Provide the [x, y] coordinate of the cell's center where the given text is located.  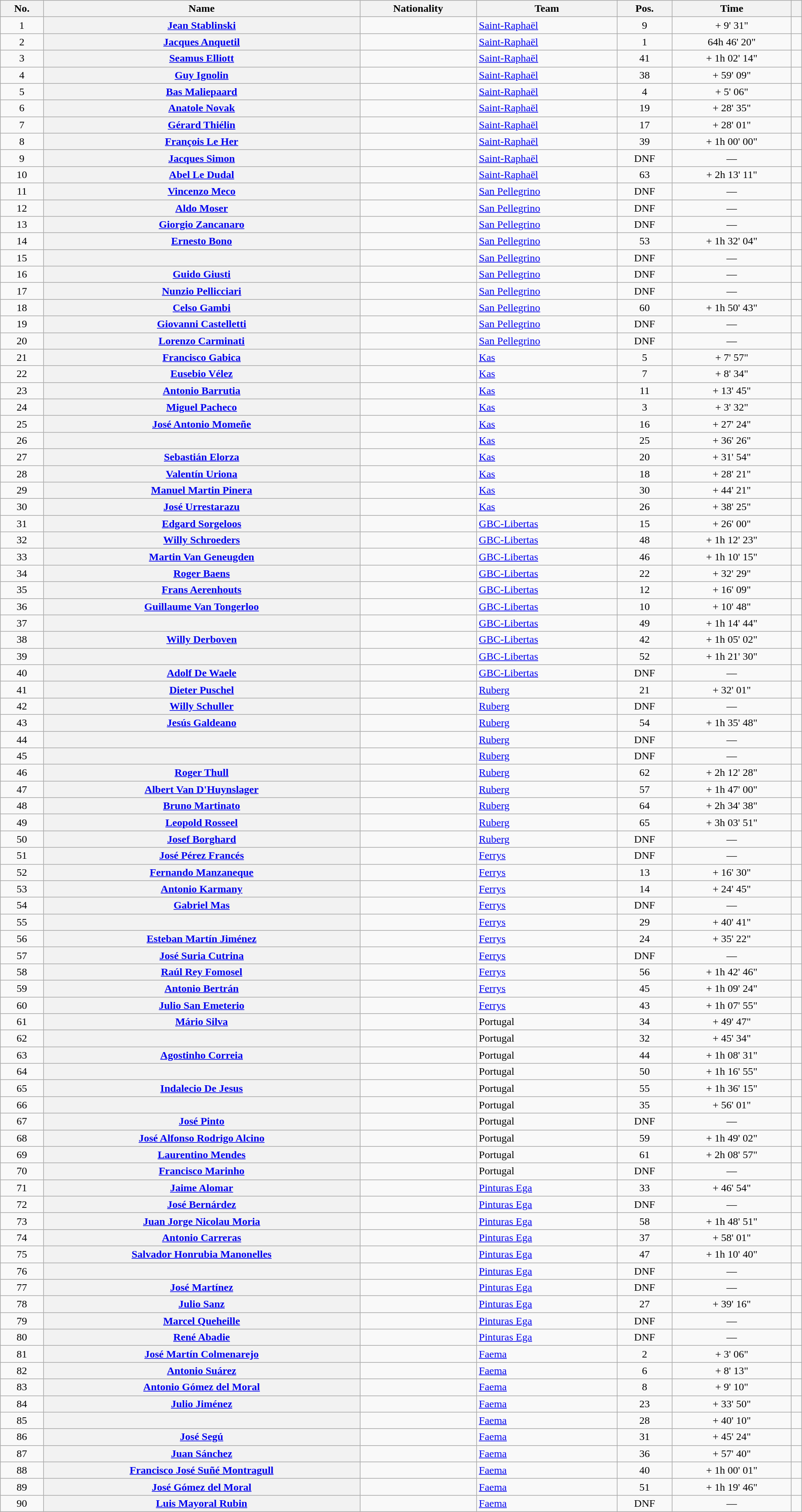
Willy Schuller [201, 706]
73 [22, 1221]
François Le Her [201, 141]
Valentín Uriona [201, 473]
+ 5' 06" [732, 92]
Gabriel Mas [201, 905]
+ 56' 01" [732, 1105]
64h 46' 20" [732, 42]
+ 1h 12' 23" [732, 540]
+ 1h 16' 55" [732, 1072]
Manuel Martin Pinera [201, 490]
Guillaume Van Tongerloo [201, 607]
+ 1h 50' 43" [732, 308]
81 [22, 1354]
+ 38' 25" [732, 507]
Jean Stablinski [201, 25]
Francisco Gabica [201, 357]
+ 32' 01" [732, 689]
Bas Maliepaard [201, 92]
Luis Mayoral Rubin [201, 1503]
+ 24' 45" [732, 889]
+ 10' 48" [732, 607]
Antonio Gómez del Moral [201, 1387]
+ 32' 29" [732, 573]
Francisco Marinho [201, 1171]
89 [22, 1487]
Jacques Anquetil [201, 42]
+ 39' 16" [732, 1304]
Vincenzo Meco [201, 191]
Antonio Barrutia [201, 391]
+ 28' 01" [732, 125]
Jesús Galdeano [201, 723]
+ 1h 14' 44" [732, 623]
76 [22, 1271]
83 [22, 1387]
+ 36' 26" [732, 440]
+ 44' 21" [732, 490]
+ 28' 21" [732, 473]
René Abadie [201, 1337]
José Gómez del Moral [201, 1487]
77 [22, 1288]
José Alfonso Rodrigo Alcino [201, 1138]
+ 57' 40" [732, 1454]
Martin Van Geneugden [201, 557]
84 [22, 1404]
Esteban Martín Jiménez [201, 939]
Juan Jorge Nicolau Moria [201, 1221]
+ 1h 00' 01" [732, 1470]
Ernesto Bono [201, 241]
Antonio Suárez [201, 1371]
Leopold Rosseel [201, 823]
Miguel Pacheco [201, 407]
Nationality [418, 9]
Guy Ignolin [201, 75]
Indalecio De Jesus [201, 1088]
+ 8' 34" [732, 374]
No. [22, 9]
+ 3' 06" [732, 1354]
Agostinho Correia [201, 1055]
Julio San Emeterio [201, 1005]
Willy Schroeders [201, 540]
+ 46' 54" [732, 1188]
José Pérez Francés [201, 856]
+ 1h 10' 40" [732, 1254]
72 [22, 1204]
+ 27' 24" [732, 424]
+ 1h 48' 51" [732, 1221]
+ 1h 49' 02" [732, 1138]
Pos. [645, 9]
+ 1h 08' 31" [732, 1055]
Anatole Novak [201, 108]
87 [22, 1454]
+ 35' 22" [732, 939]
Giorgio Zancanaro [201, 225]
Bruno Martinato [201, 806]
66 [22, 1105]
+ 1h 21' 30" [732, 656]
José Suria Cutrina [201, 955]
Josef Borghard [201, 839]
+ 1h 19' 46" [732, 1487]
+ 40' 41" [732, 922]
Fernando Manzaneque [201, 872]
Frans Aerenhouts [201, 590]
75 [22, 1254]
Antonio Carreras [201, 1238]
68 [22, 1138]
Aldo Moser [201, 208]
+ 1h 02' 14" [732, 58]
Raúl Rey Fomosel [201, 972]
+ 8' 13" [732, 1371]
+ 1h 35' 48" [732, 723]
José Pinto [201, 1121]
+ 1h 36' 15" [732, 1088]
Abel Le Dudal [201, 175]
Antonio Bertrán [201, 988]
Jaime Alomar [201, 1188]
Laurentino Mendes [201, 1155]
85 [22, 1420]
+ 2h 08' 57" [732, 1155]
Willy Derboven [201, 640]
Seamus Elliott [201, 58]
José Martín Colmenarejo [201, 1354]
80 [22, 1337]
+ 1h 07' 55" [732, 1005]
Mário Silva [201, 1022]
Julio Jiménez [201, 1404]
+ 49' 47" [732, 1022]
José Urrestarazu [201, 507]
Gérard Thiélin [201, 125]
Albert Van D'Huynslager [201, 789]
+ 1h 05' 02" [732, 640]
José Martínez [201, 1288]
Jacques Simon [201, 158]
+ 45' 24" [732, 1437]
Julio Sanz [201, 1304]
Guido Giusti [201, 274]
+ 28' 35" [732, 108]
Sebastián Elorza [201, 457]
+ 58' 01" [732, 1238]
José Antonio Momeñe [201, 424]
Team [547, 9]
74 [22, 1238]
90 [22, 1503]
+ 59' 09" [732, 75]
82 [22, 1371]
+ 33' 50" [732, 1404]
+ 1h 47' 00" [732, 789]
Salvador Honrubia Manonelles [201, 1254]
Marcel Queheille [201, 1321]
+ 26' 00" [732, 524]
79 [22, 1321]
Juan Sánchez [201, 1454]
+ 1h 42' 46" [732, 972]
José Segú [201, 1437]
Eusebio Vélez [201, 374]
78 [22, 1304]
+ 2h 12' 28" [732, 773]
67 [22, 1121]
+ 1h 09' 24" [732, 988]
Roger Thull [201, 773]
Celso Gambi [201, 308]
+ 3' 32" [732, 407]
Edgard Sorgeloos [201, 524]
Roger Baens [201, 573]
+ 9' 31" [732, 25]
Dieter Puschel [201, 689]
+ 9' 10" [732, 1387]
+ 3h 03' 51" [732, 823]
+ 2h 34' 38" [732, 806]
+ 1h 00' 00" [732, 141]
Name [201, 9]
+ 13' 45" [732, 391]
71 [22, 1188]
Francisco José Suñé Montragull [201, 1470]
Antonio Karmany [201, 889]
+ 40' 10" [732, 1420]
88 [22, 1470]
Lorenzo Carminati [201, 341]
86 [22, 1437]
+ 2h 13' 11" [732, 175]
Time [732, 9]
69 [22, 1155]
+ 1h 10' 15" [732, 557]
José Bernárdez [201, 1204]
Adolf De Waele [201, 673]
+ 16' 30" [732, 872]
+ 16' 09" [732, 590]
Giovanni Castelletti [201, 324]
+ 31' 54" [732, 457]
70 [22, 1171]
+ 7' 57" [732, 357]
Nunzio Pellicciari [201, 291]
+ 1h 32' 04" [732, 241]
+ 45' 34" [732, 1039]
